Find where the given text appears and provide that cell's center as (X, Y) coordinate. 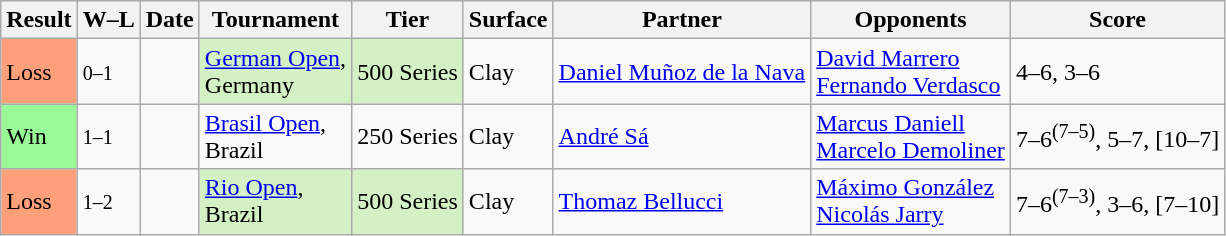
0–1 (108, 72)
Win (39, 136)
André Sá (682, 136)
Rio Open,Brazil (275, 202)
David Marrero Fernando Verdasco (911, 72)
1–2 (108, 202)
Score (1117, 20)
7–6(7–3), 3–6, [7–10] (1117, 202)
7–6(7–5), 5–7, [10–7] (1117, 136)
Daniel Muñoz de la Nava (682, 72)
Partner (682, 20)
W–L (108, 20)
Result (39, 20)
Thomaz Bellucci (682, 202)
250 Series (408, 136)
Tournament (275, 20)
Surface (508, 20)
Máximo González Nicolás Jarry (911, 202)
Date (170, 20)
Tier (408, 20)
Brasil Open,Brazil (275, 136)
Marcus Daniell Marcelo Demoliner (911, 136)
4–6, 3–6 (1117, 72)
1–1 (108, 136)
Opponents (911, 20)
German Open,Germany (275, 72)
